Output the (X, Y) coordinate of the center of the cell containing the given text.  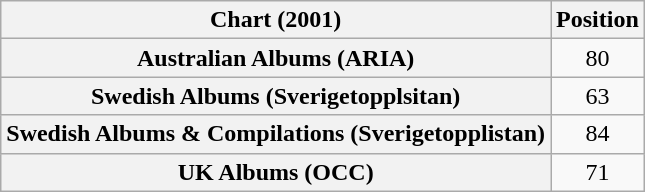
Chart (2001) (276, 20)
Position (598, 20)
80 (598, 58)
Swedish Albums (Sverigetopplsitan) (276, 96)
84 (598, 134)
Swedish Albums & Compilations (Sverigetopplistan) (276, 134)
63 (598, 96)
Australian Albums (ARIA) (276, 58)
UK Albums (OCC) (276, 172)
71 (598, 172)
